Search for the cell housing the specified text and yield its (X, Y) center coordinate. 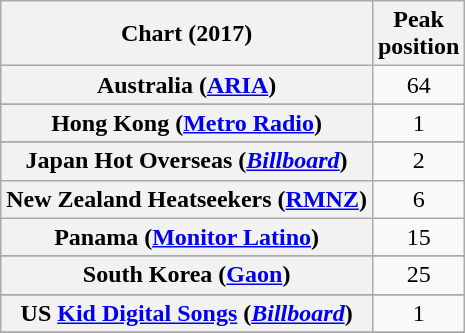
South Korea (Gaon) (187, 275)
Japan Hot Overseas (Billboard) (187, 161)
Australia (ARIA) (187, 85)
64 (418, 85)
25 (418, 275)
Hong Kong (Metro Radio) (187, 123)
2 (418, 161)
Chart (2017) (187, 34)
US Kid Digital Songs (Billboard) (187, 313)
6 (418, 199)
Peak position (418, 34)
New Zealand Heatseekers (RMNZ) (187, 199)
Panama (Monitor Latino) (187, 237)
15 (418, 237)
